Output the (x, y) coordinate of the center of the cell containing the given text.  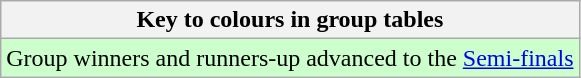
Key to colours in group tables (290, 20)
Group winners and runners-up advanced to the Semi-finals (290, 58)
